Search for the cell housing the specified text and yield its [X, Y] center coordinate. 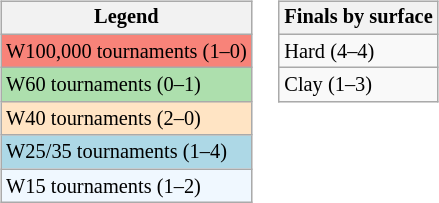
Hard (4–4) [358, 51]
Finals by surface [358, 18]
W60 tournaments (0–1) [126, 85]
Clay (1–3) [358, 85]
W15 tournaments (1–2) [126, 186]
W40 tournaments (2–0) [126, 119]
Legend [126, 18]
W100,000 tournaments (1–0) [126, 51]
W25/35 tournaments (1–4) [126, 152]
